Provide the [X, Y] coordinate of the cell's center where the given text is located.  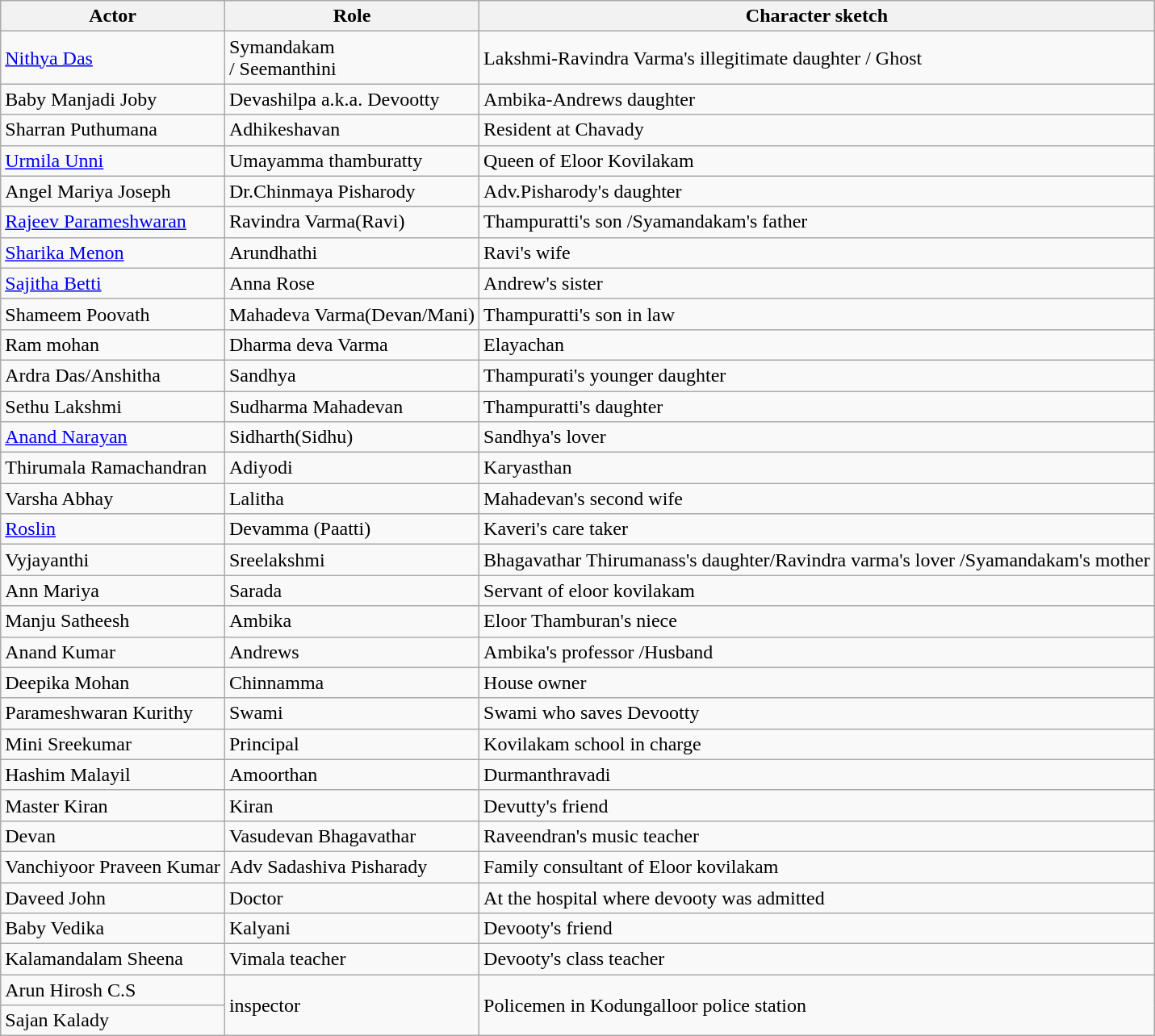
Mahadevan's second wife [817, 499]
Bhagavathar Thirumanass's daughter/Ravindra varma's lover /Syamandakam's mother [817, 560]
Dr.Chinmaya Pisharody [352, 191]
Adiyodi [352, 468]
Sudharma Mahadevan [352, 406]
Sreelakshmi [352, 560]
Master Kiran [113, 805]
Sharran Puthumana [113, 130]
Swami [352, 713]
Mahadeva Varma(Devan/Mani) [352, 314]
Sandhya [352, 375]
Symandakam/ Seemanthini [352, 58]
Anand Kumar [113, 652]
House owner [817, 683]
Durmanthravadi [817, 775]
Principal [352, 744]
Mini Sreekumar [113, 744]
Ravi's wife [817, 253]
Devan [113, 836]
Vimala teacher [352, 959]
Sajan Kalady [113, 1021]
Doctor [352, 898]
Manju Satheesh [113, 621]
Varsha Abhay [113, 499]
Sajitha Betti [113, 283]
Ardra Das/Anshitha [113, 375]
Devooty's class teacher [817, 959]
Amoorthan [352, 775]
Thampuratti's son in law [817, 314]
Character sketch [817, 16]
Arundhathi [352, 253]
Thampuratti's son /Syamandakam's father [817, 222]
Sandhya's lover [817, 437]
Baby Manjadi Joby [113, 99]
Family consultant of Eloor kovilakam [817, 867]
Ambika-Andrews daughter [817, 99]
Chinnamma [352, 683]
Actor [113, 16]
Thampurati's younger daughter [817, 375]
Sarada [352, 591]
Adhikeshavan [352, 130]
Kiran [352, 805]
Baby Vedika [113, 929]
Lalitha [352, 499]
inspector [352, 1005]
Devamma (Paatti) [352, 529]
Ambika [352, 621]
Angel Mariya Joseph [113, 191]
Elayachan [817, 345]
Vanchiyoor Praveen Kumar [113, 867]
Deepika Mohan [113, 683]
Andrew's sister [817, 283]
Policemen in Kodungalloor police station [817, 1005]
Servant of eloor kovilakam [817, 591]
Dharma deva Varma [352, 345]
Raveendran's music teacher [817, 836]
Kalyani [352, 929]
Roslin [113, 529]
Swami who saves Devootty [817, 713]
Anna Rose [352, 283]
Andrews [352, 652]
Queen of Eloor Kovilakam [817, 161]
Lakshmi-Ravindra Varma's illegitimate daughter / Ghost [817, 58]
Kaveri's care taker [817, 529]
Urmila Unni [113, 161]
Adv.Pisharody's daughter [817, 191]
Anand Narayan [113, 437]
Parameshwaran Kurithy [113, 713]
Ann Mariya [113, 591]
Nithya Das [113, 58]
Role [352, 16]
Sethu Lakshmi [113, 406]
Umayamma thamburatty [352, 161]
Rajeev Parameshwaran [113, 222]
Daveed John [113, 898]
Devutty's friend [817, 805]
Thirumala Ramachandran [113, 468]
Devashilpa a.k.a. Devootty [352, 99]
Ravindra Varma(Ravi) [352, 222]
Devooty's friend [817, 929]
Arun Hirosh C.S [113, 990]
Resident at Chavady [817, 130]
Adv Sadashiva Pisharady [352, 867]
Kalamandalam Sheena [113, 959]
Hashim Malayil [113, 775]
Thampuratti's daughter [817, 406]
Sidharth(Sidhu) [352, 437]
Eloor Thamburan's niece [817, 621]
Ambika's professor /Husband [817, 652]
Sharika Menon [113, 253]
At the hospital where devooty was admitted [817, 898]
Kovilakam school in charge [817, 744]
Ram mohan [113, 345]
Vyjayanthi [113, 560]
Shameem Poovath [113, 314]
Vasudevan Bhagavathar [352, 836]
Karyasthan [817, 468]
